Output the (X, Y) coordinate of the center of the cell containing the given text.  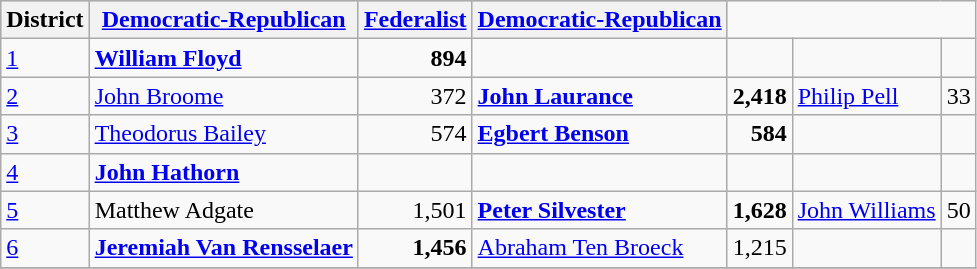
1,501 (415, 210)
6 (45, 248)
574 (415, 134)
John Hathorn (224, 172)
372 (415, 96)
William Floyd (224, 58)
Jeremiah Van Rensselaer (224, 248)
2 (45, 96)
Abraham Ten Broeck (600, 248)
Matthew Adgate (224, 210)
2,418 (760, 96)
894 (415, 58)
5 (45, 210)
33 (958, 96)
1,628 (760, 210)
District (45, 20)
John Williams (866, 210)
Theodorus Bailey (224, 134)
584 (760, 134)
3 (45, 134)
4 (45, 172)
Peter Silvester (600, 210)
John Broome (224, 96)
Egbert Benson (600, 134)
Philip Pell (866, 96)
Federalist (415, 20)
1,456 (415, 248)
1 (45, 58)
1,215 (760, 248)
50 (958, 210)
John Laurance (600, 96)
